Find where the given text appears and provide that cell's center as [X, Y] coordinate. 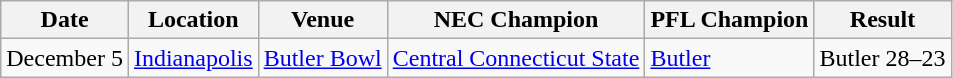
Butler 28–23 [882, 58]
Venue [322, 20]
Central Connecticut State [516, 58]
Indianapolis [193, 58]
PFL Champion [730, 20]
Result [882, 20]
Butler [730, 58]
Butler Bowl [322, 58]
Date [65, 20]
Location [193, 20]
December 5 [65, 58]
NEC Champion [516, 20]
